Output the (x, y) coordinate of the center of the cell containing the given text.  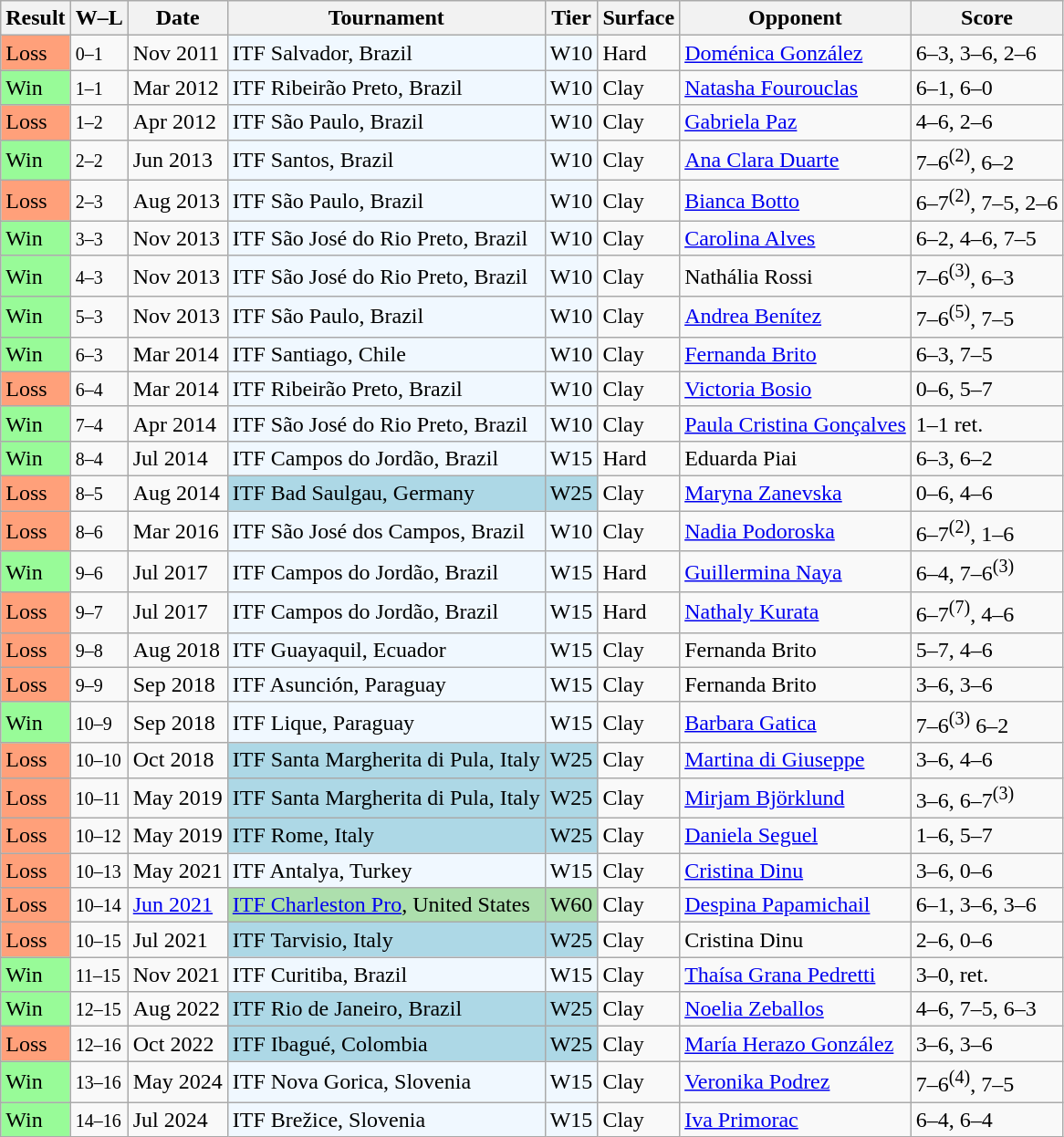
Despina Papamichail (796, 905)
Ana Clara Duarte (796, 161)
ITF Salvador, Brazil (386, 53)
Victoria Bosio (796, 389)
ITF Ibagué, Colombia (386, 1044)
Jun 2013 (177, 161)
ITF Rio de Janeiro, Brazil (386, 1009)
14–16 (99, 1120)
Nathália Rossi (796, 276)
ITF Charleston Pro, United States (386, 905)
Mar 2016 (177, 531)
11–15 (99, 975)
10–10 (99, 760)
Apr 2014 (177, 423)
10–12 (99, 836)
6–3, 6–2 (986, 458)
ITF Lique, Paraguay (386, 723)
Mirjam Björklund (796, 798)
8–4 (99, 458)
10–14 (99, 905)
4–6, 2–6 (986, 122)
12–15 (99, 1009)
9–6 (99, 571)
ITF Bad Saulgau, Germany (386, 494)
3–0, ret. (986, 975)
1–1 (99, 88)
10–9 (99, 723)
1–6, 5–7 (986, 836)
Nathaly Kurata (796, 613)
6–1, 6–0 (986, 88)
8–5 (99, 494)
Andrea Benítez (796, 318)
6–3, 3–6, 2–6 (986, 53)
6–3 (99, 354)
Tier (571, 18)
Bianca Botto (796, 201)
Date (177, 18)
10–13 (99, 871)
9–9 (99, 684)
2–2 (99, 161)
Jul 2014 (177, 458)
6–4 (99, 389)
9–7 (99, 613)
0–1 (99, 53)
Guillermina Naya (796, 571)
4–3 (99, 276)
Aug 2018 (177, 650)
Carolina Alves (796, 238)
Jun 2021 (177, 905)
Nov 2011 (177, 53)
10–15 (99, 940)
Thaísa Grana Pedretti (796, 975)
May 2021 (177, 871)
ITF Antalya, Turkey (386, 871)
5–3 (99, 318)
7–6(2), 6–2 (986, 161)
ITF Nova Gorica, Slovenia (386, 1082)
Surface (639, 18)
6–7(7), 4–6 (986, 613)
Apr 2012 (177, 122)
ITF Guayaquil, Ecuador (386, 650)
Gabriela Paz (796, 122)
6–7(2), 1–6 (986, 531)
ITF Brežice, Slovenia (386, 1120)
5–7, 4–6 (986, 650)
May 2024 (177, 1082)
2–3 (99, 201)
Mar 2012 (177, 88)
1–1 ret. (986, 423)
6–2, 4–6, 7–5 (986, 238)
Nov 2021 (177, 975)
4–6, 7–5, 6–3 (986, 1009)
12–16 (99, 1044)
ITF Asunción, Paraguay (386, 684)
Nadia Podoroska (796, 531)
ITF Santiago, Chile (386, 354)
3–6, 6–7(3) (986, 798)
13–16 (99, 1082)
7–6(4), 7–5 (986, 1082)
Jul 2021 (177, 940)
Jul 2024 (177, 1120)
7–6(3) 6–2 (986, 723)
ITF Santos, Brazil (386, 161)
Daniela Seguel (796, 836)
Paula Cristina Gonçalves (796, 423)
Aug 2013 (177, 201)
0–6, 5–7 (986, 389)
6–4, 6–4 (986, 1120)
Aug 2014 (177, 494)
6–1, 3–6, 3–6 (986, 905)
Barbara Gatica (796, 723)
Score (986, 18)
3–6, 0–6 (986, 871)
María Herazo González (796, 1044)
Eduarda Piai (796, 458)
Maryna Zanevska (796, 494)
Martina di Giuseppe (796, 760)
6–4, 7–6(3) (986, 571)
6–7(2), 7–5, 2–6 (986, 201)
8–6 (99, 531)
2–6, 0–6 (986, 940)
Veronika Podrez (796, 1082)
Oct 2018 (177, 760)
ITF São José dos Campos, Brazil (386, 531)
7–6(5), 7–5 (986, 318)
7–4 (99, 423)
ITF Rome, Italy (386, 836)
Iva Primorac (796, 1120)
W–L (99, 18)
Oct 2022 (177, 1044)
Aug 2022 (177, 1009)
W60 (571, 905)
Result (36, 18)
ITF Tarvisio, Italy (386, 940)
3–3 (99, 238)
1–2 (99, 122)
6–3, 7–5 (986, 354)
ITF Curitiba, Brazil (386, 975)
3–6, 4–6 (986, 760)
Noelia Zeballos (796, 1009)
0–6, 4–6 (986, 494)
Doménica González (796, 53)
Opponent (796, 18)
Natasha Fourouclas (796, 88)
10–11 (99, 798)
7–6(3), 6–3 (986, 276)
Tournament (386, 18)
9–8 (99, 650)
